Extract the (x, y) coordinate from the center of the cell holding the provided text.  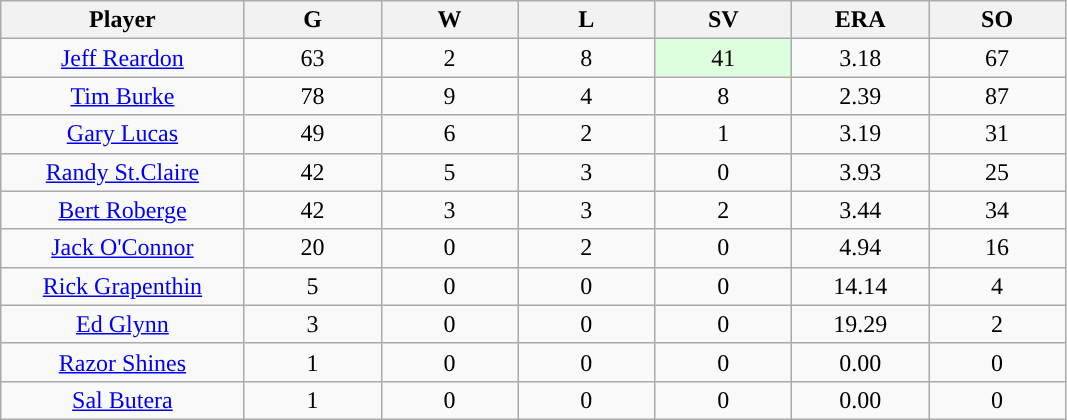
25 (998, 172)
ERA (860, 20)
9 (450, 96)
Tim Burke (122, 96)
49 (312, 134)
Bert Roberge (122, 210)
L (586, 20)
Gary Lucas (122, 134)
41 (724, 58)
3.93 (860, 172)
Jeff Reardon (122, 58)
31 (998, 134)
19.29 (860, 324)
63 (312, 58)
Ed Glynn (122, 324)
Player (122, 20)
SV (724, 20)
W (450, 20)
Sal Butera (122, 400)
20 (312, 248)
Rick Grapenthin (122, 286)
3.18 (860, 58)
87 (998, 96)
Razor Shines (122, 362)
34 (998, 210)
3.19 (860, 134)
Randy St.Claire (122, 172)
SO (998, 20)
16 (998, 248)
67 (998, 58)
14.14 (860, 286)
4.94 (860, 248)
2.39 (860, 96)
6 (450, 134)
G (312, 20)
78 (312, 96)
3.44 (860, 210)
Jack O'Connor (122, 248)
